Locate the cell with the specified text and output its [X, Y] center coordinate. 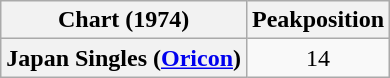
Chart (1974) [124, 20]
Peakposition [318, 20]
14 [318, 58]
Japan Singles (Oricon) [124, 58]
